Find where the given text appears and provide that cell's center as (X, Y) coordinate. 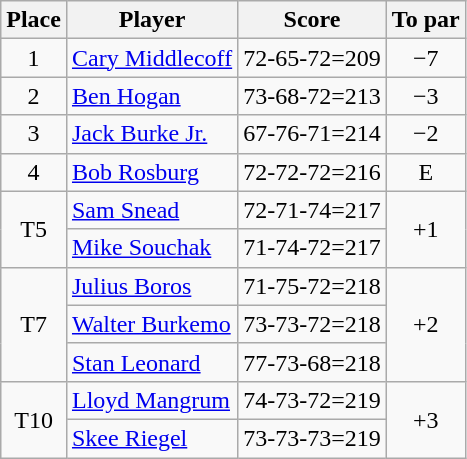
72-71-74=217 (312, 210)
Julius Boros (152, 286)
+2 (426, 324)
Player (152, 20)
72-72-72=216 (312, 172)
73-73-73=219 (312, 438)
3 (34, 134)
−3 (426, 96)
2 (34, 96)
Score (312, 20)
71-74-72=217 (312, 248)
73-73-72=218 (312, 324)
E (426, 172)
−2 (426, 134)
73-68-72=213 (312, 96)
Skee Riegel (152, 438)
+1 (426, 229)
+3 (426, 419)
T7 (34, 324)
T5 (34, 229)
72-65-72=209 (312, 58)
Bob Rosburg (152, 172)
Ben Hogan (152, 96)
Cary Middlecoff (152, 58)
Walter Burkemo (152, 324)
77-73-68=218 (312, 362)
Sam Snead (152, 210)
Mike Souchak (152, 248)
T10 (34, 419)
To par (426, 20)
−7 (426, 58)
1 (34, 58)
4 (34, 172)
Lloyd Mangrum (152, 400)
Place (34, 20)
67-76-71=214 (312, 134)
74-73-72=219 (312, 400)
71-75-72=218 (312, 286)
Jack Burke Jr. (152, 134)
Stan Leonard (152, 362)
